Locate the cell with the specified text and output its [x, y] center coordinate. 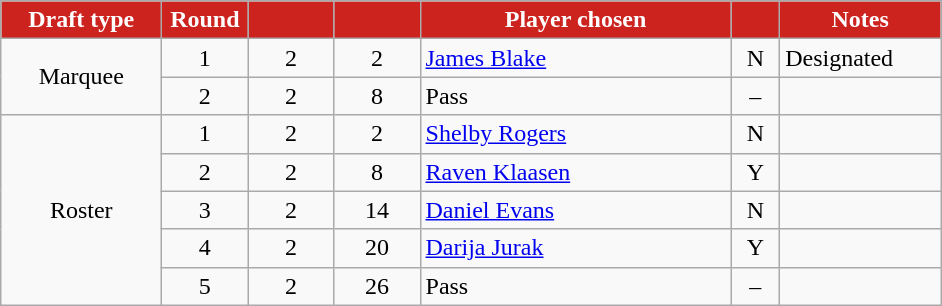
Daniel Evans [576, 210]
26 [377, 286]
Shelby Rogers [576, 134]
James Blake [576, 58]
Darija Jurak [576, 248]
Marquee [82, 77]
Raven Klaasen [576, 172]
5 [205, 286]
Player chosen [576, 20]
Round [205, 20]
14 [377, 210]
Designated [860, 58]
Notes [860, 20]
3 [205, 210]
20 [377, 248]
Roster [82, 210]
4 [205, 248]
Draft type [82, 20]
